Locate the cell with the specified text and output its [X, Y] center coordinate. 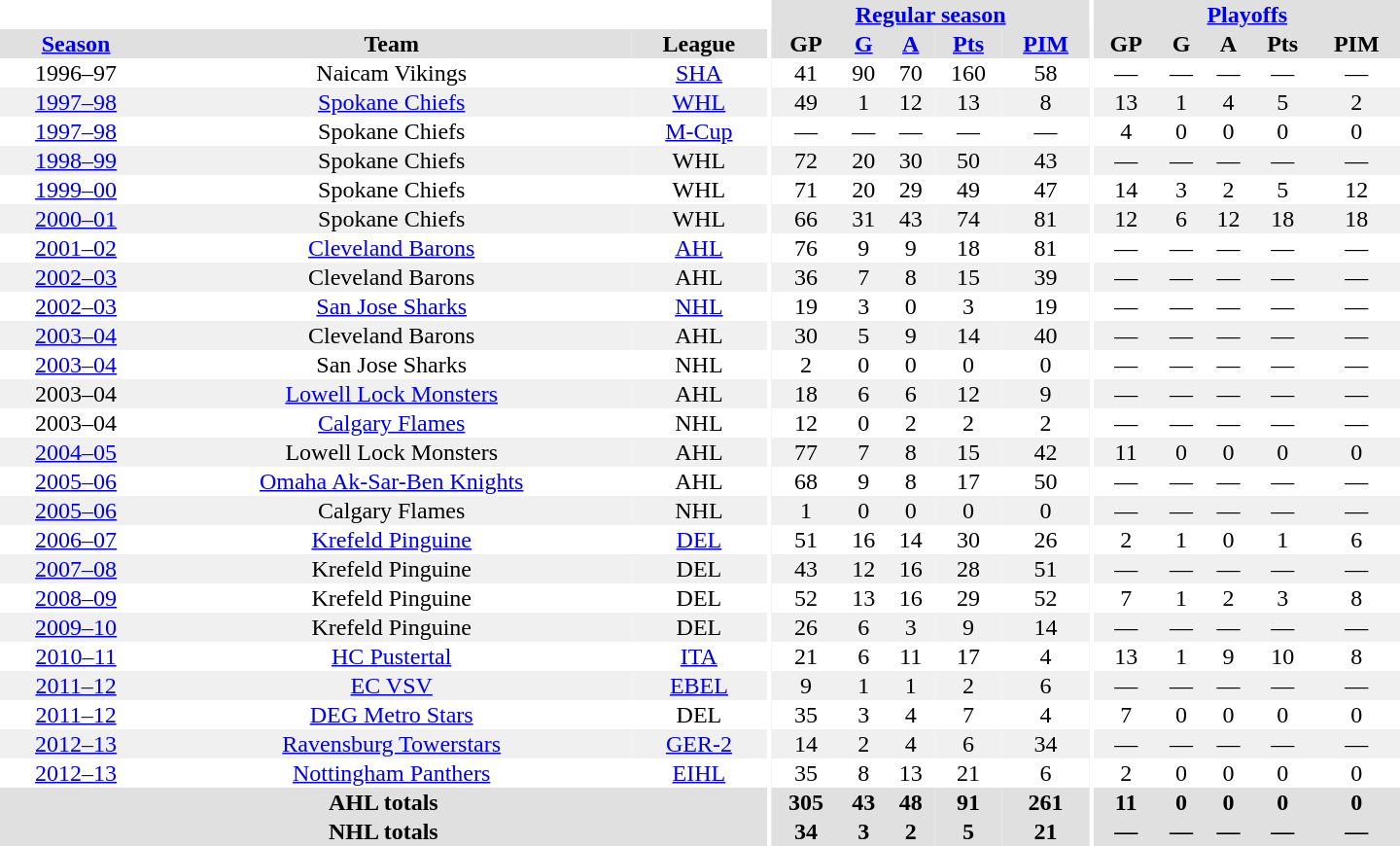
39 [1046, 277]
Omaha Ak-Sar-Ben Knights [391, 481]
AHL totals [383, 802]
1998–99 [76, 160]
1996–97 [76, 73]
EBEL [698, 686]
305 [806, 802]
28 [968, 569]
League [698, 44]
2006–07 [76, 540]
76 [806, 248]
160 [968, 73]
M-Cup [698, 131]
Nottingham Panthers [391, 773]
2001–02 [76, 248]
70 [911, 73]
77 [806, 452]
2009–10 [76, 627]
Ravensburg Towerstars [391, 744]
1999–00 [76, 190]
71 [806, 190]
10 [1283, 656]
2000–01 [76, 219]
47 [1046, 190]
GER-2 [698, 744]
NHL totals [383, 831]
Team [391, 44]
66 [806, 219]
Season [76, 44]
2010–11 [76, 656]
40 [1046, 335]
ITA [698, 656]
EIHL [698, 773]
2007–08 [76, 569]
36 [806, 277]
31 [863, 219]
DEG Metro Stars [391, 715]
48 [911, 802]
72 [806, 160]
2008–09 [76, 598]
Naicam Vikings [391, 73]
Regular season [930, 15]
2004–05 [76, 452]
91 [968, 802]
SHA [698, 73]
74 [968, 219]
41 [806, 73]
68 [806, 481]
EC VSV [391, 686]
HC Pustertal [391, 656]
90 [863, 73]
261 [1046, 802]
Playoffs [1247, 15]
42 [1046, 452]
58 [1046, 73]
